Return [X, Y] of the center of cell containing provided text 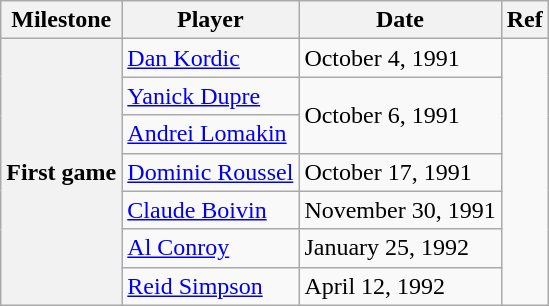
Ref [524, 20]
Andrei Lomakin [210, 134]
Al Conroy [210, 248]
First game [62, 172]
Reid Simpson [210, 286]
November 30, 1991 [400, 210]
October 17, 1991 [400, 172]
Claude Boivin [210, 210]
October 6, 1991 [400, 115]
Yanick Dupre [210, 96]
Player [210, 20]
April 12, 1992 [400, 286]
Date [400, 20]
Dan Kordic [210, 58]
Milestone [62, 20]
January 25, 1992 [400, 248]
Dominic Roussel [210, 172]
October 4, 1991 [400, 58]
